Search for the cell housing the specified text and yield its [x, y] center coordinate. 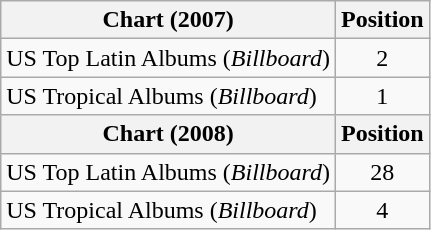
4 [382, 210]
2 [382, 58]
1 [382, 96]
Chart (2007) [168, 20]
28 [382, 172]
Chart (2008) [168, 134]
